Return [X, Y] of the center of cell containing provided text 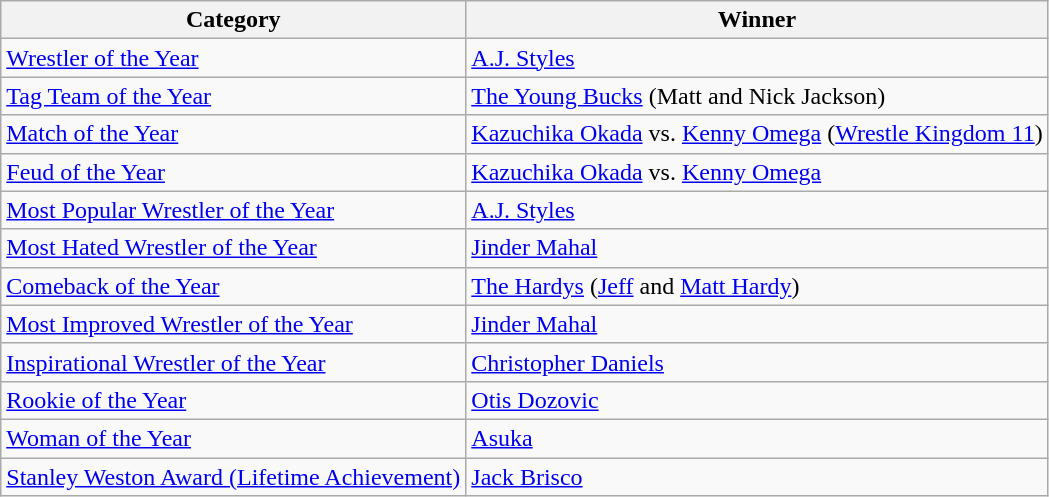
Kazuchika Okada vs. Kenny Omega [757, 172]
Stanley Weston Award (Lifetime Achievement) [234, 477]
Comeback of the Year [234, 286]
Asuka [757, 438]
Jack Brisco [757, 477]
Rookie of the Year [234, 400]
Most Hated Wrestler of the Year [234, 248]
Most Improved Wrestler of the Year [234, 324]
Inspirational Wrestler of the Year [234, 362]
Christopher Daniels [757, 362]
Match of the Year [234, 134]
Most Popular Wrestler of the Year [234, 210]
The Young Bucks (Matt and Nick Jackson) [757, 96]
Feud of the Year [234, 172]
Tag Team of the Year [234, 96]
Woman of the Year [234, 438]
Winner [757, 20]
Kazuchika Okada vs. Kenny Omega (Wrestle Kingdom 11) [757, 134]
Wrestler of the Year [234, 58]
Category [234, 20]
Otis Dozovic [757, 400]
The Hardys (Jeff and Matt Hardy) [757, 286]
